Search for the cell housing the specified text and yield its [x, y] center coordinate. 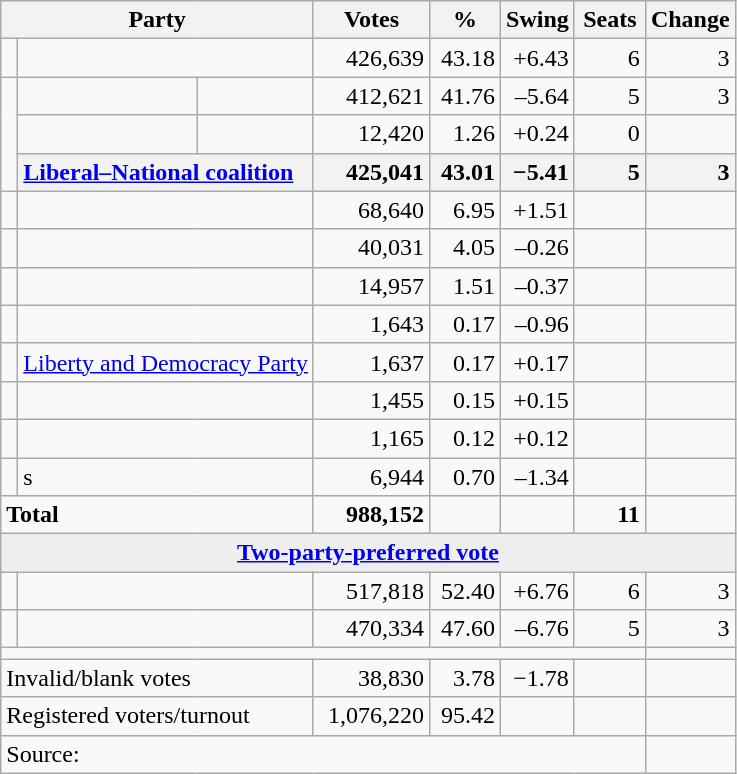
s [166, 477]
43.18 [464, 58]
1,455 [371, 400]
–0.96 [538, 324]
−5.41 [538, 172]
95.42 [464, 716]
+0.24 [538, 134]
0 [610, 134]
Total [158, 515]
Source: [324, 754]
+0.15 [538, 400]
–0.37 [538, 286]
−1.78 [538, 678]
Votes [371, 20]
% [464, 20]
+0.17 [538, 362]
+0.12 [538, 438]
68,640 [371, 210]
470,334 [371, 629]
–0.26 [538, 248]
1,637 [371, 362]
1,076,220 [371, 716]
Registered voters/turnout [158, 716]
+6.76 [538, 591]
6.95 [464, 210]
Liberal–National coalition [166, 172]
52.40 [464, 591]
–1.34 [538, 477]
Party [158, 20]
0.15 [464, 400]
Two-party-preferred vote [368, 553]
1,643 [371, 324]
3.78 [464, 678]
0.12 [464, 438]
517,818 [371, 591]
Liberty and Democracy Party [166, 362]
425,041 [371, 172]
47.60 [464, 629]
41.76 [464, 96]
+1.51 [538, 210]
0.70 [464, 477]
1.51 [464, 286]
Change [690, 20]
412,621 [371, 96]
4.05 [464, 248]
988,152 [371, 515]
1.26 [464, 134]
Swing [538, 20]
Invalid/blank votes [158, 678]
Seats [610, 20]
12,420 [371, 134]
–5.64 [538, 96]
+6.43 [538, 58]
1,165 [371, 438]
43.01 [464, 172]
40,031 [371, 248]
426,639 [371, 58]
38,830 [371, 678]
–6.76 [538, 629]
14,957 [371, 286]
11 [610, 515]
6,944 [371, 477]
